Determine the [x, y] coordinate at the center of the cell enclosing the given text.  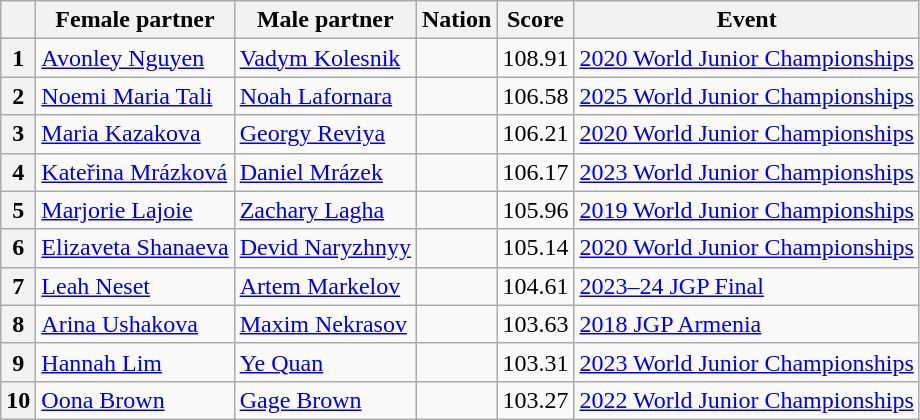
Avonley Nguyen [135, 58]
Gage Brown [325, 400]
2023–24 JGP Final [746, 286]
3 [18, 134]
Noah Lafornara [325, 96]
5 [18, 210]
Arina Ushakova [135, 324]
Score [536, 20]
108.91 [536, 58]
Devid Naryzhnyy [325, 248]
Leah Neset [135, 286]
103.63 [536, 324]
8 [18, 324]
106.58 [536, 96]
9 [18, 362]
2 [18, 96]
6 [18, 248]
106.17 [536, 172]
Maria Kazakova [135, 134]
10 [18, 400]
Noemi Maria Tali [135, 96]
105.96 [536, 210]
2025 World Junior Championships [746, 96]
Nation [456, 20]
105.14 [536, 248]
Hannah Lim [135, 362]
Male partner [325, 20]
Ye Quan [325, 362]
Female partner [135, 20]
2019 World Junior Championships [746, 210]
106.21 [536, 134]
Marjorie Lajoie [135, 210]
103.31 [536, 362]
103.27 [536, 400]
4 [18, 172]
Maxim Nekrasov [325, 324]
2022 World Junior Championships [746, 400]
Artem Markelov [325, 286]
Georgy Reviya [325, 134]
1 [18, 58]
Kateřina Mrázková [135, 172]
Daniel Mrázek [325, 172]
Elizaveta Shanaeva [135, 248]
Event [746, 20]
Zachary Lagha [325, 210]
7 [18, 286]
2018 JGP Armenia [746, 324]
Oona Brown [135, 400]
Vadym Kolesnik [325, 58]
104.61 [536, 286]
